From the cell containing the given text, extract its center point as (X, Y) coordinate. 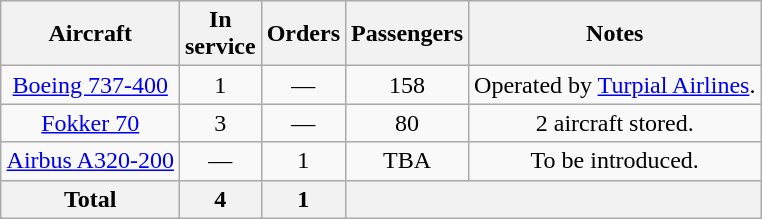
TBA (408, 161)
2 aircraft stored. (615, 123)
Total (90, 199)
3 (220, 123)
Orders (303, 34)
Notes (615, 34)
Airbus A320-200 (90, 161)
Fokker 70 (90, 123)
Operated by Turpial Airlines. (615, 85)
In service (220, 34)
Passengers (408, 34)
To be introduced. (615, 161)
80 (408, 123)
4 (220, 199)
Aircraft (90, 34)
Boeing 737-400 (90, 85)
158 (408, 85)
